For the text-containing cell, return its midpoint in [x, y] coordinate format. 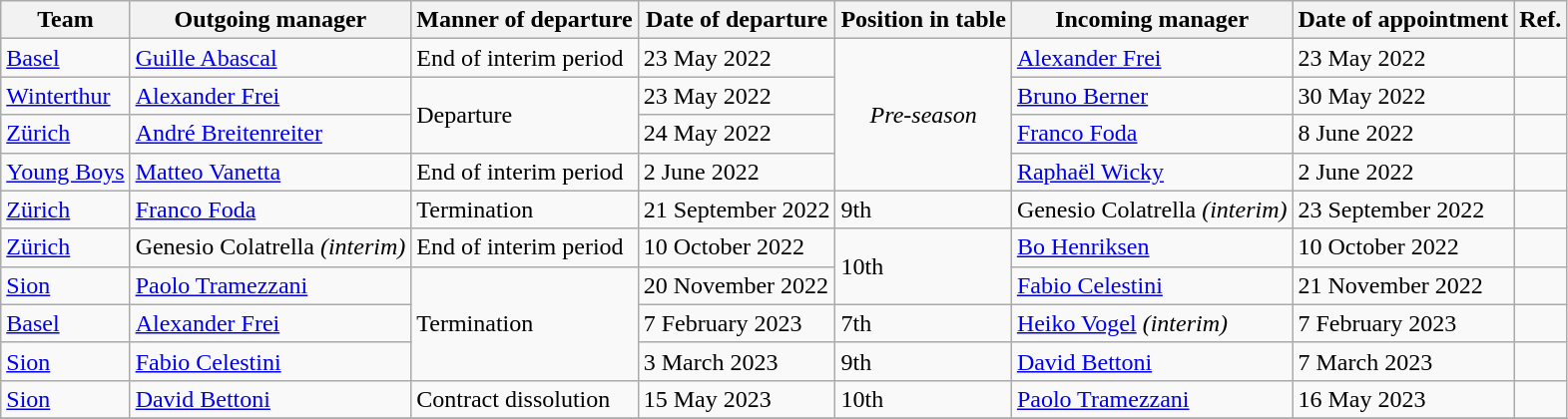
Matteo Vanetta [270, 172]
7 March 2023 [1403, 361]
Incoming manager [1152, 20]
Winterthur [66, 96]
21 November 2022 [1403, 285]
Outgoing manager [270, 20]
Heiko Vogel (interim) [1152, 323]
7th [923, 323]
Pre-season [923, 115]
21 September 2022 [737, 209]
3 March 2023 [737, 361]
20 November 2022 [737, 285]
Ref. [1541, 20]
Position in table [923, 20]
Manner of departure [525, 20]
24 May 2022 [737, 134]
André Breitenreiter [270, 134]
Young Boys [66, 172]
Bruno Berner [1152, 96]
Departure [525, 115]
Bo Henriksen [1152, 247]
Contract dissolution [525, 399]
Date of departure [737, 20]
16 May 2023 [1403, 399]
Team [66, 20]
Date of appointment [1403, 20]
15 May 2023 [737, 399]
Raphaël Wicky [1152, 172]
8 June 2022 [1403, 134]
30 May 2022 [1403, 96]
Guille Abascal [270, 58]
23 September 2022 [1403, 209]
